Return (x, y) of the center of cell containing provided text 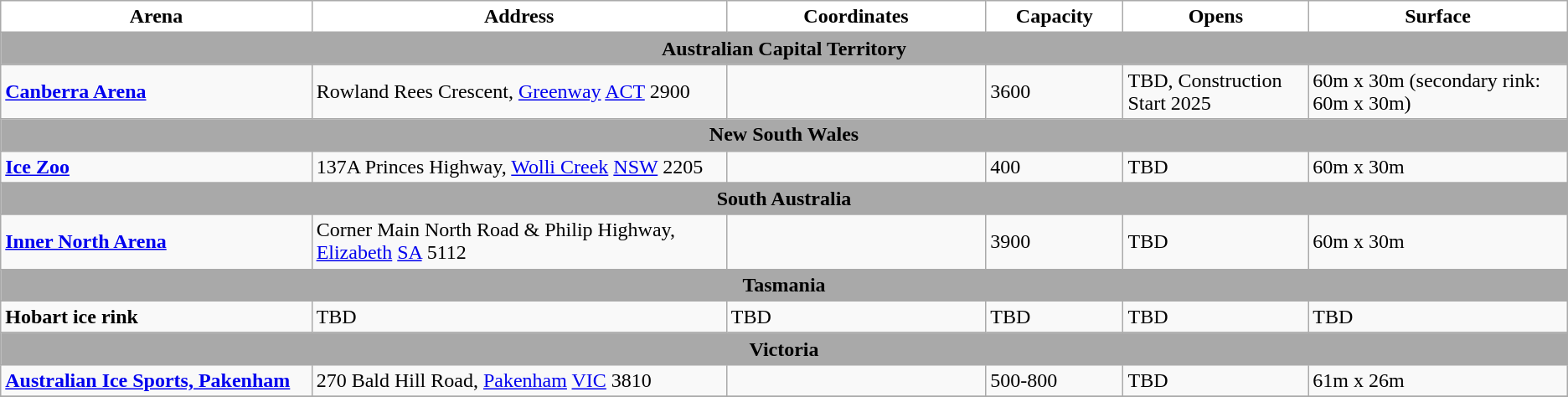
Opens (1216, 17)
Canberra Arena (156, 92)
Australian Ice Sports, Pakenham (156, 380)
Hobart ice rink (156, 317)
60m x 30m (secondary rink: 60m x 30m) (1438, 92)
Address (519, 17)
New South Wales (784, 135)
Tasmania (784, 285)
500-800 (1055, 380)
Corner Main North Road & Philip Highway, Elizabeth SA 5112 (519, 241)
Ice Zoo (156, 167)
TBD, Construction Start 2025 (1216, 92)
400 (1055, 167)
Coordinates (856, 17)
Inner North Arena (156, 241)
Surface (1438, 17)
61m x 26m (1438, 380)
Rowland Rees Crescent, Greenway ACT 2900 (519, 92)
Australian Capital Territory (784, 49)
Victoria (784, 348)
Capacity (1055, 17)
South Australia (784, 198)
3600 (1055, 92)
3900 (1055, 241)
270 Bald Hill Road, Pakenham VIC 3810 (519, 380)
137A Princes Highway, Wolli Creek NSW 2205 (519, 167)
Arena (156, 17)
